Return the (x, y) coordinate for the center point of the cell that contains the specified text.  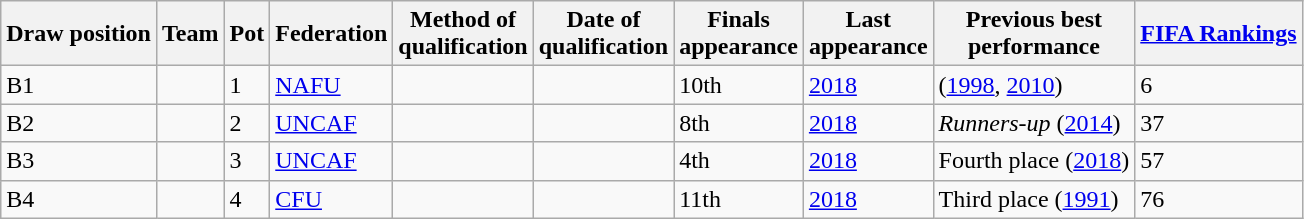
Third place (1991) (1034, 199)
10th (739, 85)
NAFU (332, 85)
B4 (79, 199)
Finalsappearance (739, 34)
57 (1218, 161)
FIFA Rankings (1218, 34)
Lastappearance (868, 34)
B3 (79, 161)
3 (247, 161)
Federation (332, 34)
76 (1218, 199)
Fourth place (2018) (1034, 161)
4th (739, 161)
Previous bestperformance (1034, 34)
Pot (247, 34)
4 (247, 199)
8th (739, 123)
B2 (79, 123)
6 (1218, 85)
CFU (332, 199)
B1 (79, 85)
Method ofqualification (463, 34)
37 (1218, 123)
Date ofqualification (603, 34)
1 (247, 85)
Draw position (79, 34)
11th (739, 199)
2 (247, 123)
Runners-up (2014) (1034, 123)
(1998, 2010) (1034, 85)
Team (190, 34)
